Extract the [X, Y] coordinate from the center of the cell holding the provided text.  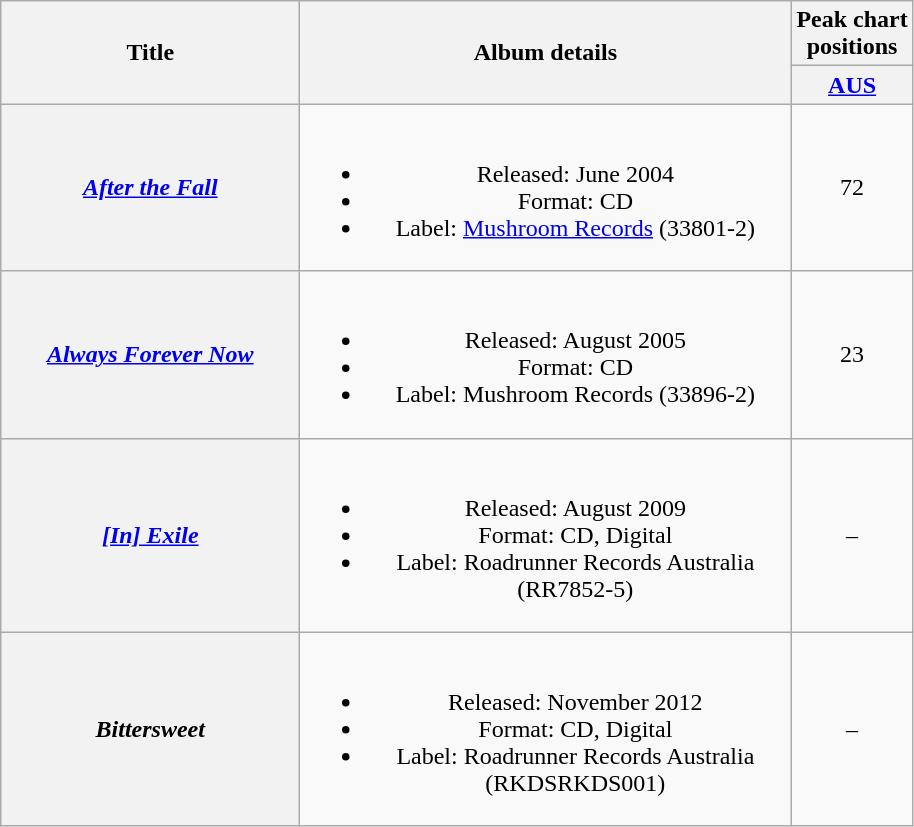
Always Forever Now [150, 354]
Released: August 2009Format: CD, DigitalLabel: Roadrunner Records Australia (RR7852-5) [546, 535]
Title [150, 52]
Released: June 2004Format: CDLabel: Mushroom Records (33801-2) [546, 188]
72 [852, 188]
After the Fall [150, 188]
Bittersweet [150, 729]
Released: August 2005Format: CDLabel: Mushroom Records (33896-2) [546, 354]
23 [852, 354]
Peak chartpositions [852, 34]
AUS [852, 85]
[In] Exile [150, 535]
Released: November 2012Format: CD, DigitalLabel: Roadrunner Records Australia (RKDSRKDS001) [546, 729]
Album details [546, 52]
